From the cell containing the given text, extract its center point as (x, y) coordinate. 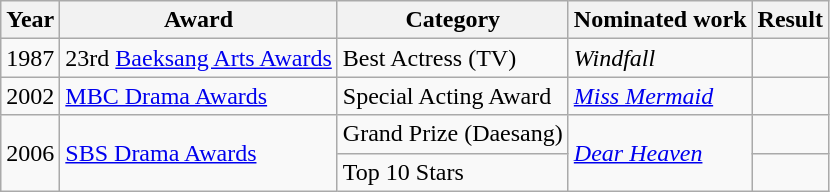
SBS Drama Awards (199, 153)
23rd Baeksang Arts Awards (199, 58)
Dear Heaven (660, 153)
Windfall (660, 58)
Nominated work (660, 20)
Special Acting Award (452, 96)
2002 (30, 96)
Result (790, 20)
MBC Drama Awards (199, 96)
Best Actress (TV) (452, 58)
Category (452, 20)
Top 10 Stars (452, 172)
2006 (30, 153)
Miss Mermaid (660, 96)
Award (199, 20)
1987 (30, 58)
Grand Prize (Daesang) (452, 134)
Year (30, 20)
